Provide the (x, y) coordinate of the cell's center where the given text is located.  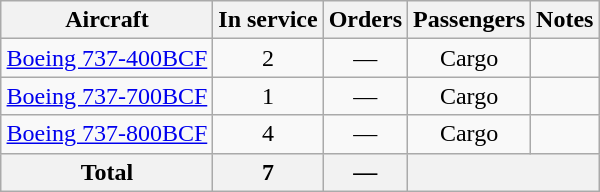
4 (268, 134)
Orders (365, 20)
Passengers (470, 20)
7 (268, 172)
2 (268, 58)
Boeing 737-800BCF (107, 134)
Notes (565, 20)
In service (268, 20)
Boeing 737-700BCF (107, 96)
Total (107, 172)
1 (268, 96)
Aircraft (107, 20)
Boeing 737-400BCF (107, 58)
